From the cell containing the given text, extract its center point as [x, y] coordinate. 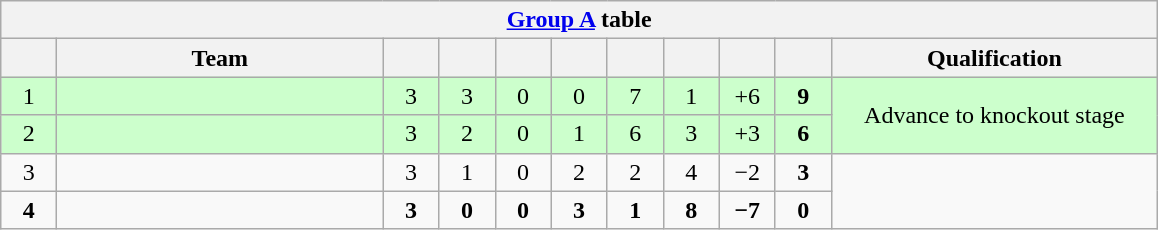
+6 [747, 96]
8 [691, 210]
Team [220, 58]
−7 [747, 210]
7 [635, 96]
+3 [747, 134]
−2 [747, 172]
Advance to knockout stage [994, 115]
9 [803, 96]
Group A table [580, 20]
Qualification [994, 58]
